Capture the cell that displays the provided text and extract its (x, y) central coordinate. 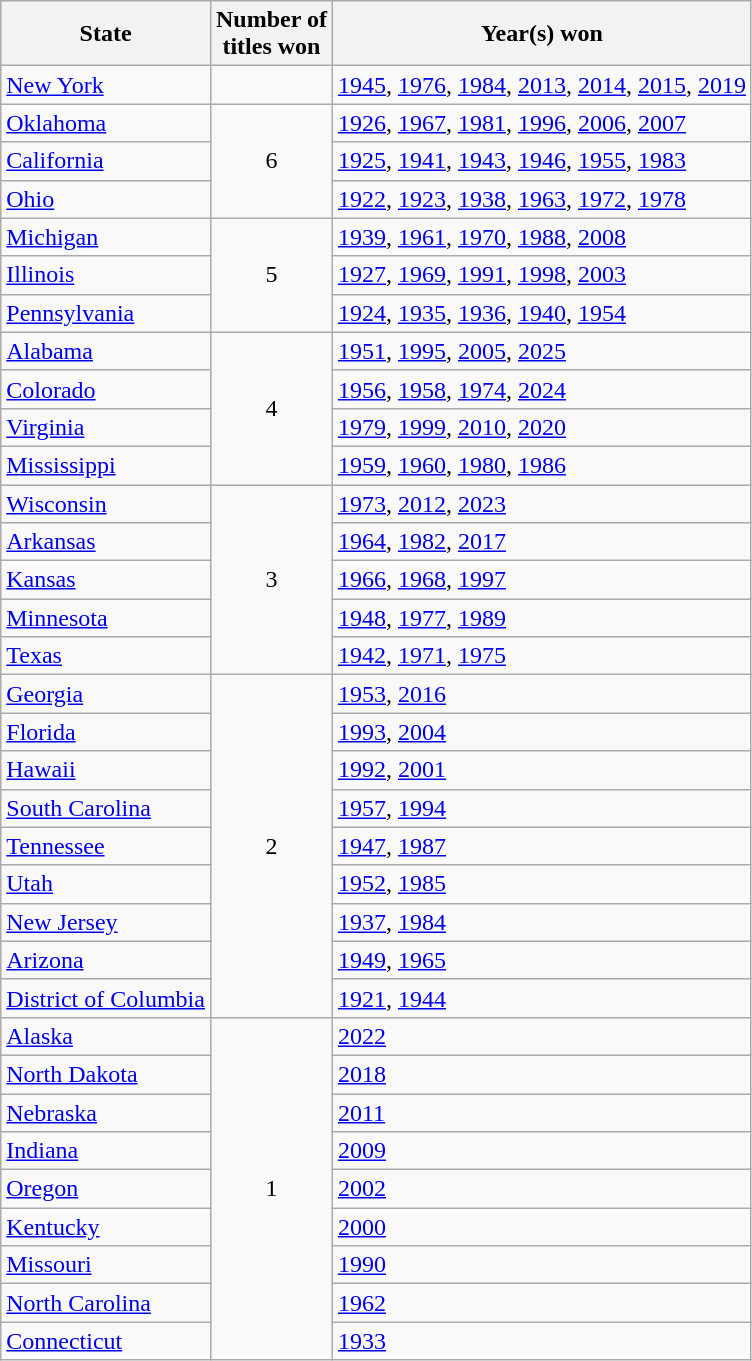
1947, 1987 (542, 846)
1990 (542, 1265)
1927, 1969, 1991, 1998, 2003 (542, 275)
1957, 1994 (542, 808)
Mississippi (106, 465)
Kentucky (106, 1227)
Oregon (106, 1189)
1962 (542, 1303)
1933 (542, 1341)
1924, 1935, 1936, 1940, 1954 (542, 313)
3 (271, 579)
Oklahoma (106, 123)
North Carolina (106, 1303)
1953, 2016 (542, 694)
Arkansas (106, 542)
1993, 2004 (542, 732)
North Dakota (106, 1074)
1979, 1999, 2010, 2020 (542, 427)
Utah (106, 884)
South Carolina (106, 808)
1956, 1958, 1974, 2024 (542, 389)
Michigan (106, 237)
Alaska (106, 1036)
Wisconsin (106, 503)
Georgia (106, 694)
2 (271, 846)
Connecticut (106, 1341)
1922, 1923, 1938, 1963, 1972, 1978 (542, 199)
Nebraska (106, 1113)
1973, 2012, 2023 (542, 503)
2022 (542, 1036)
1937, 1984 (542, 922)
1992, 2001 (542, 770)
Pennsylvania (106, 313)
Missouri (106, 1265)
2002 (542, 1189)
Alabama (106, 351)
Florida (106, 732)
New York (106, 85)
Colorado (106, 389)
1951, 1995, 2005, 2025 (542, 351)
1945, 1976, 1984, 2013, 2014, 2015, 2019 (542, 85)
New Jersey (106, 922)
Arizona (106, 960)
1926, 1967, 1981, 1996, 2006, 2007 (542, 123)
California (106, 161)
5 (271, 275)
2000 (542, 1227)
2011 (542, 1113)
1948, 1977, 1989 (542, 618)
2009 (542, 1151)
Indiana (106, 1151)
4 (271, 408)
Illinois (106, 275)
1939, 1961, 1970, 1988, 2008 (542, 237)
1959, 1960, 1980, 1986 (542, 465)
Number of titles won (271, 34)
Minnesota (106, 618)
District of Columbia (106, 998)
2018 (542, 1074)
1966, 1968, 1997 (542, 580)
1949, 1965 (542, 960)
1964, 1982, 2017 (542, 542)
1 (271, 1188)
Texas (106, 656)
Ohio (106, 199)
Virginia (106, 427)
1952, 1985 (542, 884)
6 (271, 161)
Hawaii (106, 770)
State (106, 34)
1942, 1971, 1975 (542, 656)
Kansas (106, 580)
Tennessee (106, 846)
1925, 1941, 1943, 1946, 1955, 1983 (542, 161)
Year(s) won (542, 34)
1921, 1944 (542, 998)
